Pinpoint the cell where the given text exists, returning its [x, y] midpoint coordinate. 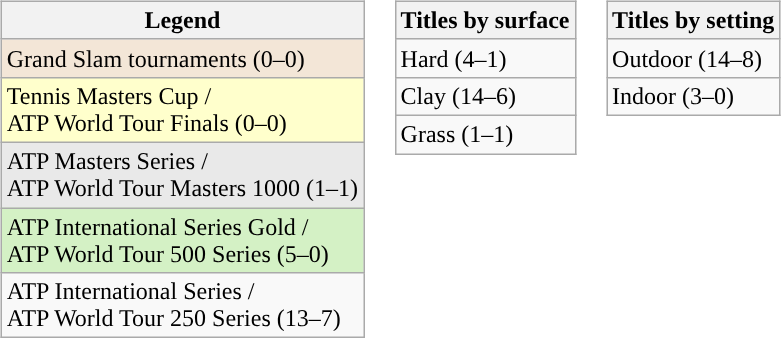
Tennis Masters Cup / ATP World Tour Finals (0–0) [182, 110]
ATP International Series / ATP World Tour 250 Series (13–7) [182, 306]
Clay (14–6) [485, 96]
Grass (1–1) [485, 134]
Grand Slam tournaments (0–0) [182, 58]
Outdoor (14–8) [694, 58]
ATP Masters Series / ATP World Tour Masters 1000 (1–1) [182, 174]
Titles by surface [485, 20]
Titles by setting [694, 20]
Legend [182, 20]
ATP International Series Gold / ATP World Tour 500 Series (5–0) [182, 240]
Hard (4–1) [485, 58]
Indoor (3–0) [694, 96]
